From the cell containing the given text, extract its center point as [x, y] coordinate. 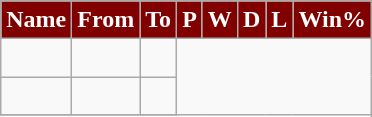
D [251, 20]
To [158, 20]
Name [36, 20]
P [190, 20]
From [106, 20]
Win% [332, 20]
L [280, 20]
W [220, 20]
